Pinpoint the cell where the given text exists, returning its [X, Y] midpoint coordinate. 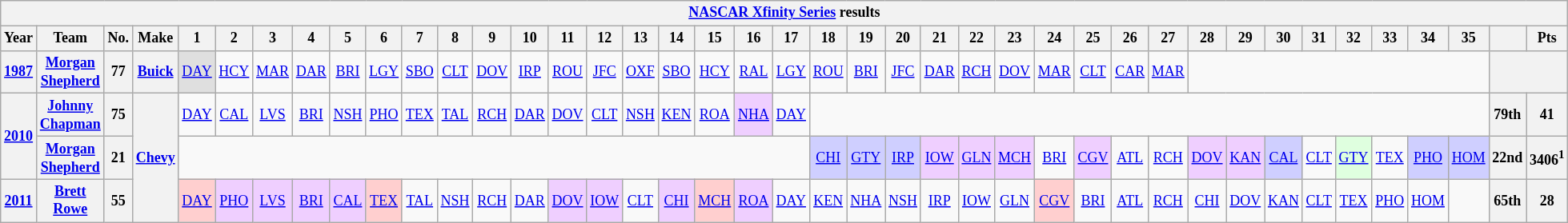
3 [273, 38]
10 [530, 38]
27 [1169, 38]
22nd [1508, 157]
22 [976, 38]
12 [605, 38]
11 [567, 38]
79th [1508, 115]
2011 [19, 201]
NASCAR Xfinity Series results [784, 13]
Team [70, 38]
No. [118, 38]
55 [118, 201]
31 [1319, 38]
5 [347, 38]
Johnny Chapman [70, 115]
41 [1547, 115]
32 [1353, 38]
8 [455, 38]
14 [676, 38]
OXF [640, 72]
20 [903, 38]
Chevy [155, 158]
9 [492, 38]
2010 [19, 136]
Pts [1547, 38]
16 [754, 38]
65th [1508, 201]
34061 [1547, 157]
18 [828, 38]
13 [640, 38]
25 [1093, 38]
Make [155, 38]
1987 [19, 72]
17 [791, 38]
RAL [754, 72]
34 [1428, 38]
75 [118, 115]
15 [715, 38]
33 [1390, 38]
30 [1284, 38]
4 [311, 38]
24 [1054, 38]
Brett Rowe [70, 201]
2 [234, 38]
7 [419, 38]
Buick [155, 72]
29 [1245, 38]
26 [1130, 38]
19 [866, 38]
35 [1468, 38]
1 [197, 38]
23 [1015, 38]
Year [19, 38]
CAR [1130, 72]
77 [118, 72]
6 [384, 38]
